For the text-containing cell, return its midpoint in [X, Y] coordinate format. 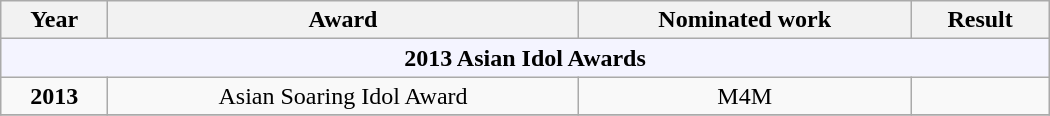
Year [54, 20]
2013 Asian Idol Awards [525, 58]
2013 [54, 96]
Nominated work [744, 20]
M4M [744, 96]
Asian Soaring Idol Award [344, 96]
Award [344, 20]
Result [980, 20]
